Return (X, Y) of the center of cell containing provided text 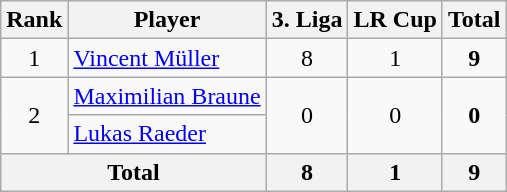
Vincent Müller (167, 58)
Maximilian Braune (167, 96)
3. Liga (307, 20)
Lukas Raeder (167, 134)
Rank (34, 20)
2 (34, 115)
Player (167, 20)
LR Cup (395, 20)
